Identify which cell holds the provided text, then report its (x, y) central coordinate. 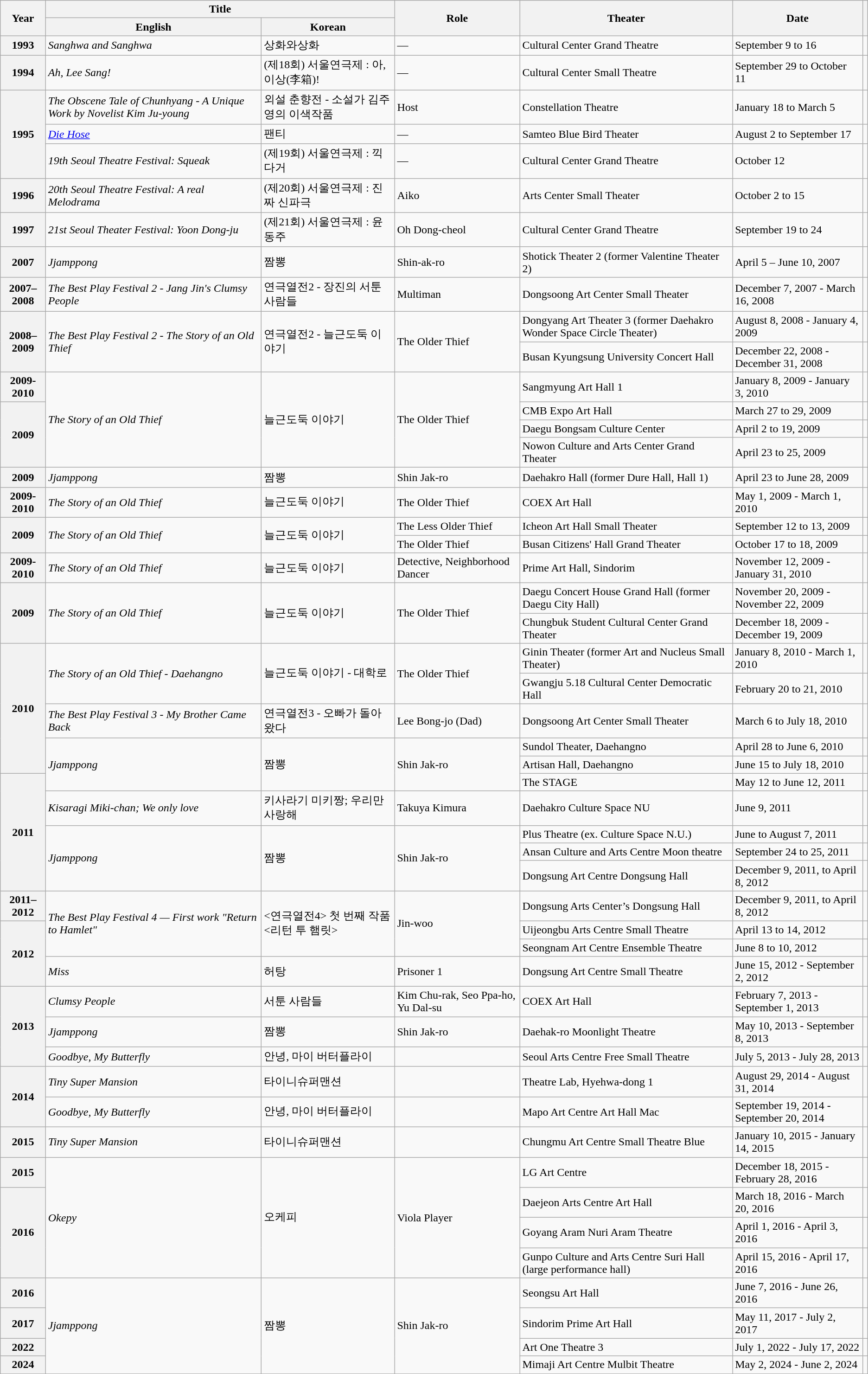
April 23 to June 28, 2009 (798, 478)
Theater (626, 18)
Dongsung Arts Center’s Dongsung Hall (626, 905)
2008–2009 (23, 341)
연극열전2 - 늘근도둑 이야기 (328, 341)
Plus Theatre (ex. Culture Space N.U.) (626, 834)
Role (457, 18)
외설 춘향전 - 소설가 김주영의 이색작품 (328, 107)
2011 (23, 832)
오케피 (328, 1217)
Ah, Lee Sang! (153, 72)
Die Hose (153, 135)
The STAGE (626, 782)
1994 (23, 72)
Gwangju 5.18 Cultural Center Democratic Hall (626, 688)
August 2 to September 17 (798, 135)
Daehak-ro Moonlight Theatre (626, 1032)
1993 (23, 45)
연극열전3 - 오빠가 돌아왔다 (328, 721)
May 11, 2017 - July 2, 2017 (798, 1323)
July 5, 2013 - July 28, 2013 (798, 1057)
October 17 to 18, 2009 (798, 544)
LG Art Centre (626, 1172)
Kim Chu-rak, Seo Ppa-ho, Yu Dal-su (457, 1002)
Kisaragi Miki-chan; We only love (153, 808)
Seongnam Art Centre Ensemble Theatre (626, 948)
Title (220, 9)
2022 (23, 1347)
April 28 to June 6, 2010 (798, 747)
January 10, 2015 - January 14, 2015 (798, 1142)
Jin-woo (457, 923)
Seoul Arts Centre Free Small Theatre (626, 1057)
Busan Kyungsung University Concert Hall (626, 356)
Lee Bong-jo (Dad) (457, 721)
June 15 to July 18, 2010 (798, 764)
<연극열전4> 첫 번째 작품 <리턴 투 햄릿> (328, 923)
(제21회) 서울연극제 : 윤동주 (328, 230)
1996 (23, 195)
Ansan Culture and Arts Centre Moon theatre (626, 852)
April 13 to 14, 2012 (798, 930)
Nowon Culture and Arts Center Grand Theater (626, 453)
The Best Play Festival 3 - My Brother Came Back (153, 721)
June 15, 2012 - September 2, 2012 (798, 971)
Sundol Theater, Daehangno (626, 747)
(제19회) 서울연극제 : 끽다거 (328, 161)
March 6 to July 18, 2010 (798, 721)
Dongsung Art Centre Small Theatre (626, 971)
2017 (23, 1323)
December 18, 2015 - February 28, 2016 (798, 1172)
Prisoner 1 (457, 971)
서툰 사람들 (328, 1002)
The Best Play Festival 2 - Jang Jin's Clumsy People (153, 294)
(제20회) 서울연극제 : 진짜 신파극 (328, 195)
The Less Older Thief (457, 526)
Shin-ak-ro (457, 262)
The Story of an Old Thief - Daehangno (153, 674)
April 23 to 25, 2009 (798, 453)
June to August 7, 2011 (798, 834)
Okepy (153, 1217)
2007 (23, 262)
늘근도둑 이야기 - 대학로 (328, 674)
Ginin Theater (former Art and Nucleus Small Theater) (626, 659)
March 18, 2016 - March 20, 2016 (798, 1202)
2014 (23, 1097)
Sanghwa and Sanghwa (153, 45)
Sangmyung Art Hall 1 (626, 387)
Multiman (457, 294)
November 12, 2009 - January 31, 2010 (798, 568)
Daegu Bongsam Culture Center (626, 429)
Seongsu Art Hall (626, 1293)
May 1, 2009 - March 1, 2010 (798, 502)
May 2, 2024 - June 2, 2024 (798, 1365)
Daehakro Hall (former Dure Hall, Hall 1) (626, 478)
The Obscene Tale of Chunhyang - A Unique Work by Novelist Kim Ju-young (153, 107)
2012 (23, 954)
2013 (23, 1027)
Host (457, 107)
May 10, 2013 - September 8, 2013 (798, 1032)
Theatre Lab, Hyehwa-dong 1 (626, 1082)
19th Seoul Theatre Festival: Squeak (153, 161)
CMB Expo Art Hall (626, 411)
English (153, 27)
Miss (153, 971)
Gunpo Culture and Arts Centre Suri Hall (large performance hall) (626, 1263)
1997 (23, 230)
Chungmu Art Centre Small Theatre Blue (626, 1142)
September 9 to 16 (798, 45)
Daejeon Arts Centre Art Hall (626, 1202)
November 20, 2009 - November 22, 2009 (798, 598)
September 19, 2014 - September 20, 2014 (798, 1111)
Uijeongbu Arts Centre Small Theatre (626, 930)
Icheon Art Hall Small Theater (626, 526)
January 8, 2009 - January 3, 2010 (798, 387)
September 12 to 13, 2009 (798, 526)
2010 (23, 708)
Year (23, 18)
December 22, 2008 - December 31, 2008 (798, 356)
키사라기 미키짱; 우리만 사랑해 (328, 808)
Prime Art Hall, Sindorim (626, 568)
September 24 to 25, 2011 (798, 852)
Korean (328, 27)
Aiko (457, 195)
21st Seoul Theater Festival: Yoon Dong-ju (153, 230)
April 5 – June 10, 2007 (798, 262)
허탕 (328, 971)
August 8, 2008 - January 4, 2009 (798, 327)
Sindorim Prime Art Hall (626, 1323)
April 1, 2016 - April 3, 2016 (798, 1233)
Oh Dong-cheol (457, 230)
연극열전2 - 장진의 서툰사람들 (328, 294)
October 2 to 15 (798, 195)
Dongsung Art Centre Dongsung Hall (626, 876)
Samteo Blue Bird Theater (626, 135)
January 18 to March 5 (798, 107)
Artisan Hall, Daehangno (626, 764)
April 2 to 19, 2009 (798, 429)
May 12 to June 12, 2011 (798, 782)
Cultural Center Small Theatre (626, 72)
Busan Citizens' Hall Grand Theater (626, 544)
Arts Center Small Theater (626, 195)
June 9, 2011 (798, 808)
March 27 to 29, 2009 (798, 411)
Daehakro Culture Space NU (626, 808)
September 19 to 24 (798, 230)
April 15, 2016 - April 17, 2016 (798, 1263)
December 7, 2007 - March 16, 2008 (798, 294)
Mimaji Art Centre Mulbit Theatre (626, 1365)
August 29, 2014 - August 31, 2014 (798, 1082)
February 7, 2013 - September 1, 2013 (798, 1002)
Date (798, 18)
September 29 to October 11 (798, 72)
Goyang Aram Nuri Aram Theatre (626, 1233)
20th Seoul Theatre Festival: A real Melodrama (153, 195)
상화와상화 (328, 45)
Chungbuk Student Cultural Center Grand Theater (626, 628)
Constellation Theatre (626, 107)
January 8, 2010 - March 1, 2010 (798, 659)
June 8 to 10, 2012 (798, 948)
2007–2008 (23, 294)
Art One Theatre 3 (626, 1347)
Clumsy People (153, 1002)
July 1, 2022 - July 17, 2022 (798, 1347)
Daegu Concert House Grand Hall (former Daegu City Hall) (626, 598)
June 7, 2016 - June 26, 2016 (798, 1293)
Shotick Theater 2 (former Valentine Theater 2) (626, 262)
Dongyang Art Theater 3 (former Daehakro Wonder Space Circle Theater) (626, 327)
October 12 (798, 161)
(제18회) 서울연극제 : 아, 이상(李箱)! (328, 72)
Viola Player (457, 1217)
December 18, 2009 - December 19, 2009 (798, 628)
The Best Play Festival 2 - The Story of an Old Thief (153, 341)
Mapo Art Centre Art Hall Mac (626, 1111)
2024 (23, 1365)
팬티 (328, 135)
2011–2012 (23, 905)
Takuya Kimura (457, 808)
Detective, Neighborhood Dancer (457, 568)
1995 (23, 135)
The Best Play Festival 4 — First work "Return to Hamlet" (153, 923)
February 20 to 21, 2010 (798, 688)
